Find where the given text appears and provide that cell's center as [X, Y] coordinate. 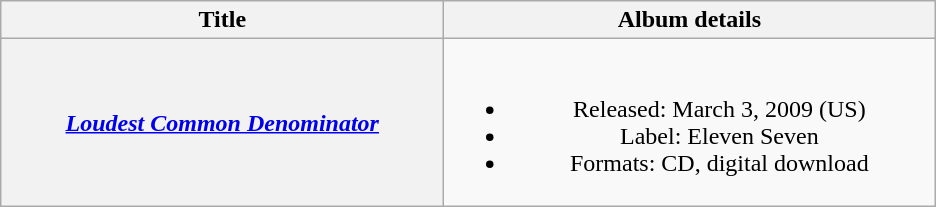
Loudest Common Denominator [222, 122]
Title [222, 20]
Released: March 3, 2009 (US)Label: Eleven SevenFormats: CD, digital download [690, 122]
Album details [690, 20]
